Identify which cell holds the provided text, then report its [X, Y] central coordinate. 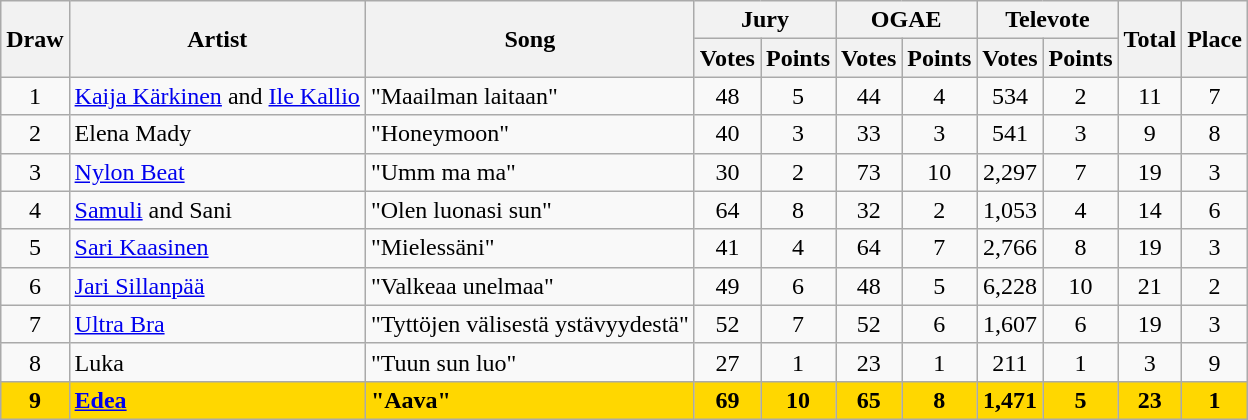
69 [727, 400]
2,297 [1010, 172]
1,607 [1010, 324]
Nylon Beat [217, 172]
Place [1215, 39]
65 [869, 400]
541 [1010, 134]
27 [727, 362]
73 [869, 172]
Luka [217, 362]
"Mielessäni" [530, 248]
Elena Mady [217, 134]
6,228 [1010, 286]
211 [1010, 362]
Jari Sillanpää [217, 286]
49 [727, 286]
534 [1010, 96]
Draw [35, 39]
Song [530, 39]
"Aava" [530, 400]
32 [869, 210]
"Maailman laitaan" [530, 96]
OGAE [906, 20]
"Valkeaa unelmaa" [530, 286]
"Honeymoon" [530, 134]
44 [869, 96]
33 [869, 134]
"Olen luonasi sun" [530, 210]
30 [727, 172]
11 [1150, 96]
Televote [1048, 20]
14 [1150, 210]
Ultra Bra [217, 324]
Samuli and Sani [217, 210]
Jury [764, 20]
Edea [217, 400]
"Umm ma ma" [530, 172]
Sari Kaasinen [217, 248]
2,766 [1010, 248]
"Tuun sun luo" [530, 362]
41 [727, 248]
1,471 [1010, 400]
Total [1150, 39]
Kaija Kärkinen and Ile Kallio [217, 96]
1,053 [1010, 210]
40 [727, 134]
Artist [217, 39]
21 [1150, 286]
"Tyttöjen välisestä ystävyydestä" [530, 324]
